Search for the cell housing the specified text and yield its (x, y) center coordinate. 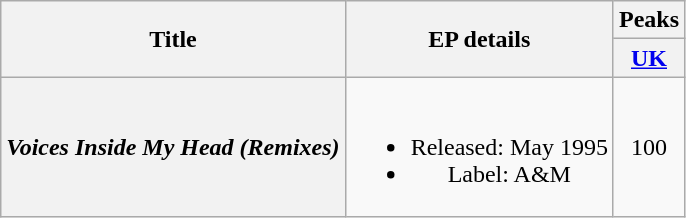
EP details (479, 39)
100 (648, 147)
Peaks (648, 20)
Released: May 1995Label: A&M (479, 147)
Voices Inside My Head (Remixes) (173, 147)
UK (648, 58)
Title (173, 39)
